Determine the [X, Y] coordinate at the center of the cell enclosing the given text.  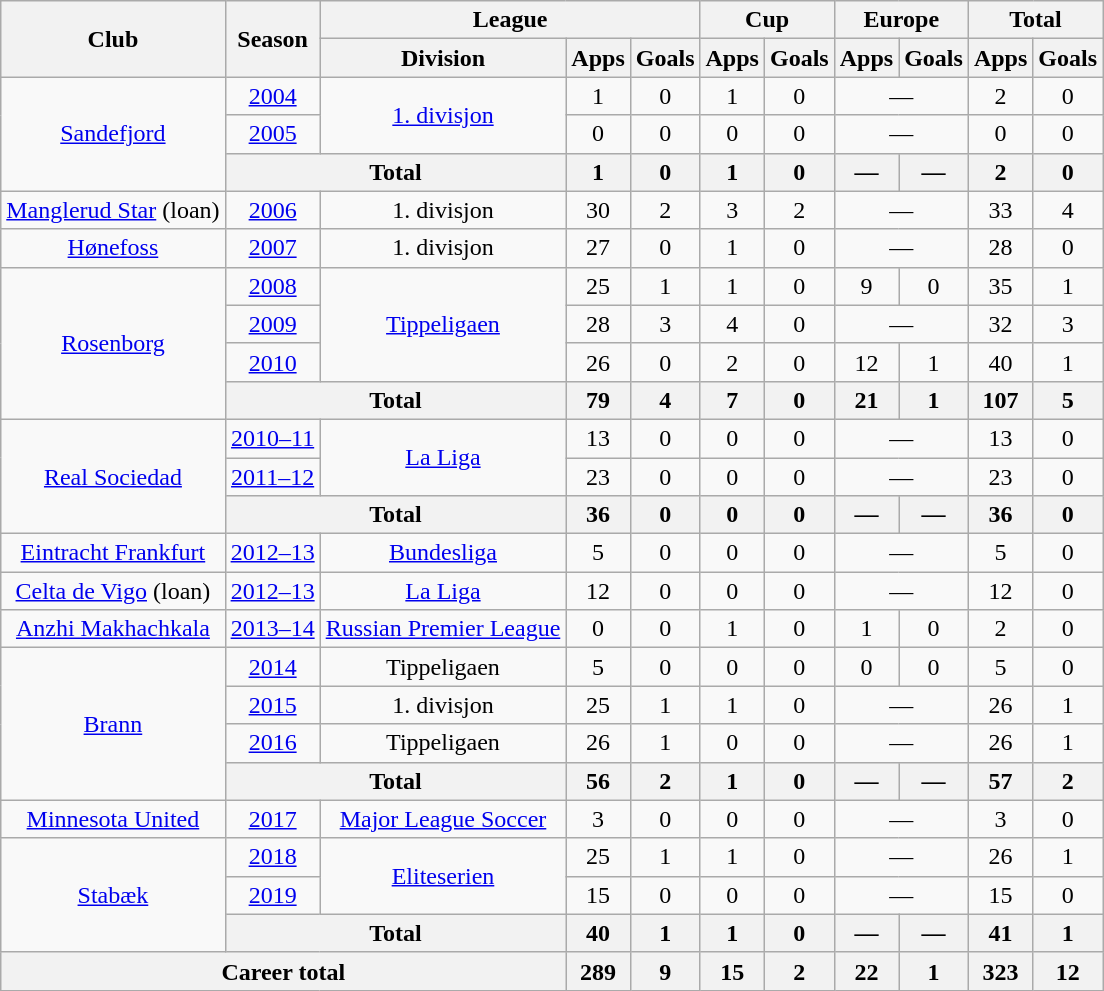
32 [1000, 324]
57 [1000, 781]
Rosenborg [113, 343]
Sandefjord [113, 134]
35 [1000, 286]
Hønefoss [113, 248]
56 [598, 781]
Celta de Vigo (loan) [113, 591]
Real Sociedad [113, 476]
79 [598, 400]
2014 [272, 667]
2008 [272, 286]
2005 [272, 134]
2011–12 [272, 477]
2010–11 [272, 438]
Eliteserien [443, 876]
22 [866, 971]
21 [866, 400]
Major League Soccer [443, 819]
Division [443, 58]
2007 [272, 248]
Career total [284, 971]
Brann [113, 724]
289 [598, 971]
Eintracht Frankfurt [113, 553]
Stabæk [113, 895]
Bundesliga [443, 553]
2016 [272, 743]
2009 [272, 324]
33 [1000, 210]
Anzhi Makhachkala [113, 629]
2010 [272, 362]
2006 [272, 210]
30 [598, 210]
27 [598, 248]
2013–14 [272, 629]
41 [1000, 933]
2004 [272, 96]
Season [272, 39]
2017 [272, 819]
107 [1000, 400]
Manglerud Star (loan) [113, 210]
Europe [901, 20]
League [510, 20]
Club [113, 39]
2018 [272, 857]
Minnesota United [113, 819]
Russian Premier League [443, 629]
2019 [272, 895]
2015 [272, 705]
Cup [767, 20]
7 [732, 400]
323 [1000, 971]
